For the text-containing cell, return its midpoint in [X, Y] coordinate format. 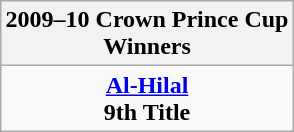
2009–10 Crown Prince Cup Winners [147, 34]
Al-Hilal9th Title [147, 98]
